Locate the cell with the specified text and output its [x, y] center coordinate. 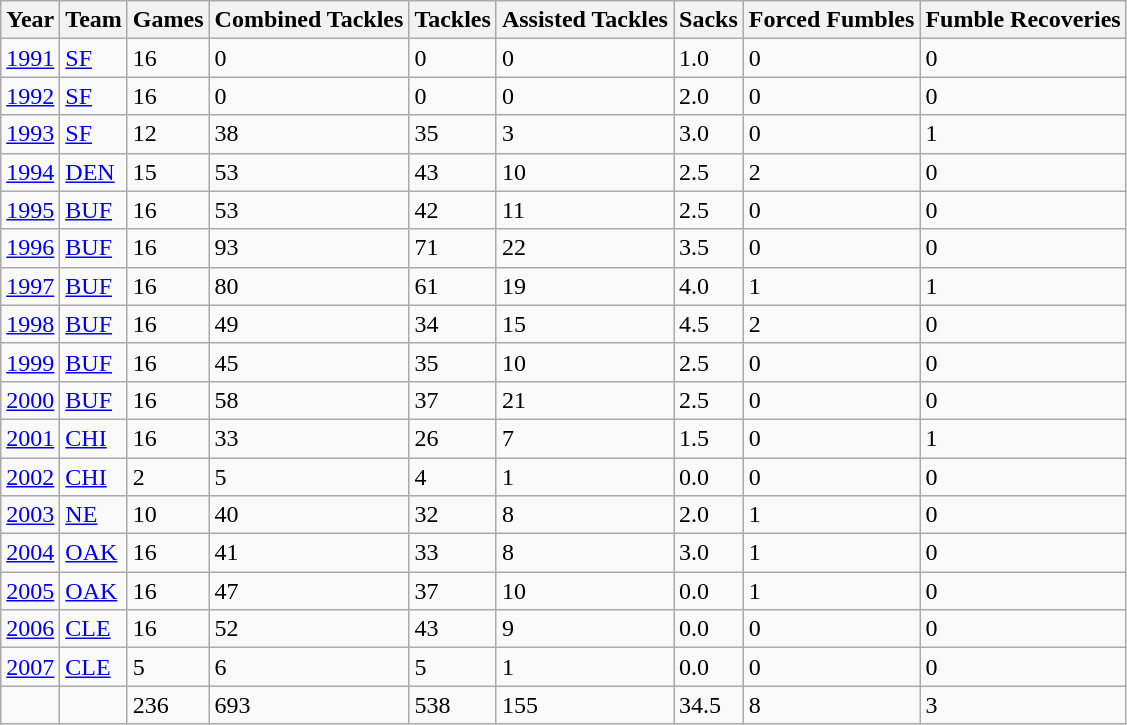
Combined Tackles [309, 20]
34.5 [709, 705]
2004 [30, 553]
1996 [30, 248]
61 [453, 286]
Games [168, 20]
45 [309, 362]
Fumble Recoveries [1023, 20]
2006 [30, 629]
2002 [30, 477]
1993 [30, 134]
22 [584, 248]
1994 [30, 172]
49 [309, 324]
Team [94, 20]
Tackles [453, 20]
4 [453, 477]
DEN [94, 172]
7 [584, 438]
Year [30, 20]
2005 [30, 591]
236 [168, 705]
1.5 [709, 438]
58 [309, 400]
1995 [30, 210]
47 [309, 591]
538 [453, 705]
41 [309, 553]
1.0 [709, 58]
1998 [30, 324]
2003 [30, 515]
NE [94, 515]
11 [584, 210]
9 [584, 629]
1991 [30, 58]
2007 [30, 667]
42 [453, 210]
71 [453, 248]
Assisted Tackles [584, 20]
34 [453, 324]
38 [309, 134]
80 [309, 286]
2001 [30, 438]
32 [453, 515]
26 [453, 438]
155 [584, 705]
Sacks [709, 20]
19 [584, 286]
2000 [30, 400]
93 [309, 248]
1992 [30, 96]
693 [309, 705]
12 [168, 134]
1997 [30, 286]
1999 [30, 362]
4.5 [709, 324]
52 [309, 629]
3.5 [709, 248]
21 [584, 400]
Forced Fumbles [832, 20]
40 [309, 515]
6 [309, 667]
4.0 [709, 286]
